Pinpoint the cell where the given text exists, returning its (x, y) midpoint coordinate. 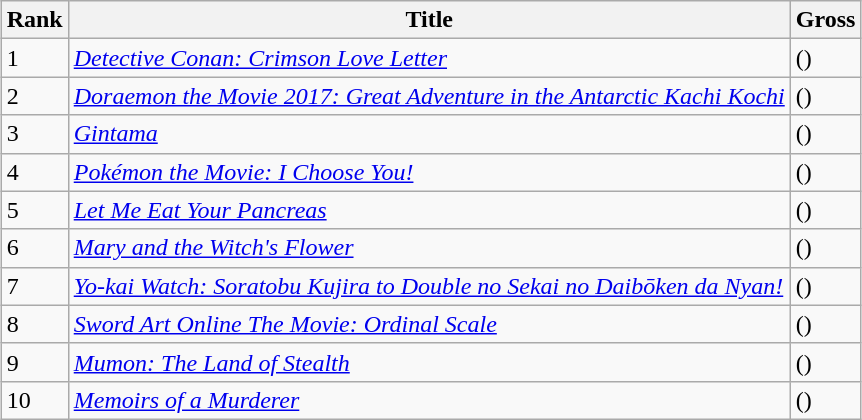
3 (34, 134)
Doraemon the Movie 2017: Great Adventure in the Antarctic Kachi Kochi (429, 96)
10 (34, 400)
Mary and the Witch's Flower (429, 248)
Rank (34, 20)
Pokémon the Movie: I Choose You! (429, 172)
Sword Art Online The Movie: Ordinal Scale (429, 324)
Yo-kai Watch: Soratobu Kujira to Double no Sekai no Daibōken da Nyan! (429, 286)
Mumon: The Land of Stealth (429, 362)
7 (34, 286)
Detective Conan: Crimson Love Letter (429, 58)
Title (429, 20)
2 (34, 96)
4 (34, 172)
1 (34, 58)
9 (34, 362)
Let Me Eat Your Pancreas (429, 210)
Gintama (429, 134)
Gross (826, 20)
Memoirs of a Murderer (429, 400)
5 (34, 210)
8 (34, 324)
6 (34, 248)
